Detect which cell encompasses the target text, then output its (X, Y) center coordinate. 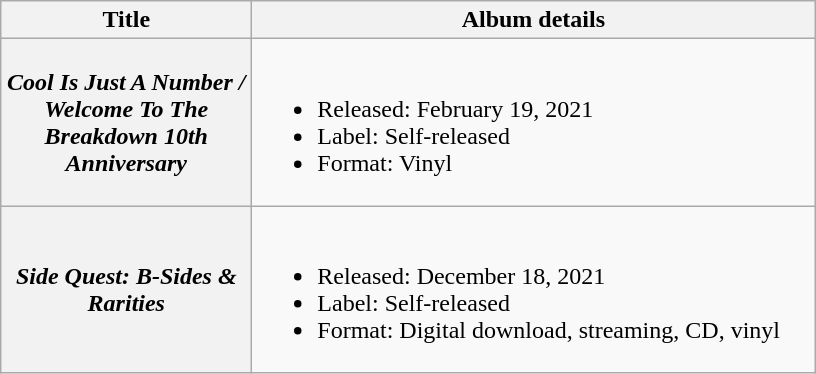
Released: February 19, 2021Label: Self-releasedFormat: Vinyl (534, 122)
Album details (534, 20)
Side Quest: B-Sides & Rarities (126, 290)
Released: December 18, 2021Label: Self-releasedFormat: Digital download, streaming, CD, vinyl (534, 290)
Title (126, 20)
Cool Is Just A Number / Welcome To The Breakdown 10th Anniversary (126, 122)
